Determine the [x, y] coordinate at the center of the cell enclosing the given text.  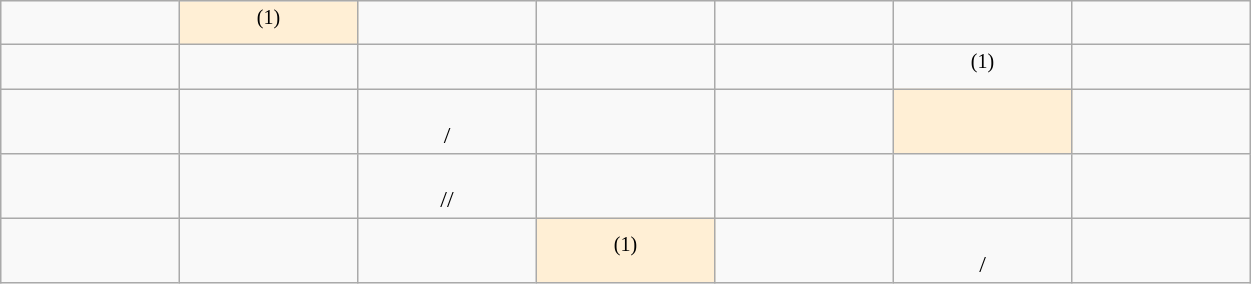
// [447, 185]
